For the text-containing cell, return its midpoint in (X, Y) coordinate format. 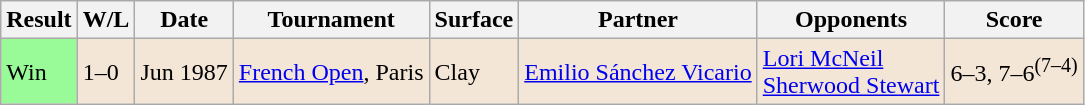
Emilio Sánchez Vicario (638, 72)
1–0 (106, 72)
Win (39, 72)
Opponents (851, 20)
French Open, Paris (331, 72)
Lori McNeil Sherwood Stewart (851, 72)
Jun 1987 (184, 72)
Partner (638, 20)
Surface (474, 20)
Clay (474, 72)
W/L (106, 20)
Score (1014, 20)
Result (39, 20)
Date (184, 20)
Tournament (331, 20)
6–3, 7–6(7–4) (1014, 72)
